Find where the given text appears and provide that cell's center as (x, y) coordinate. 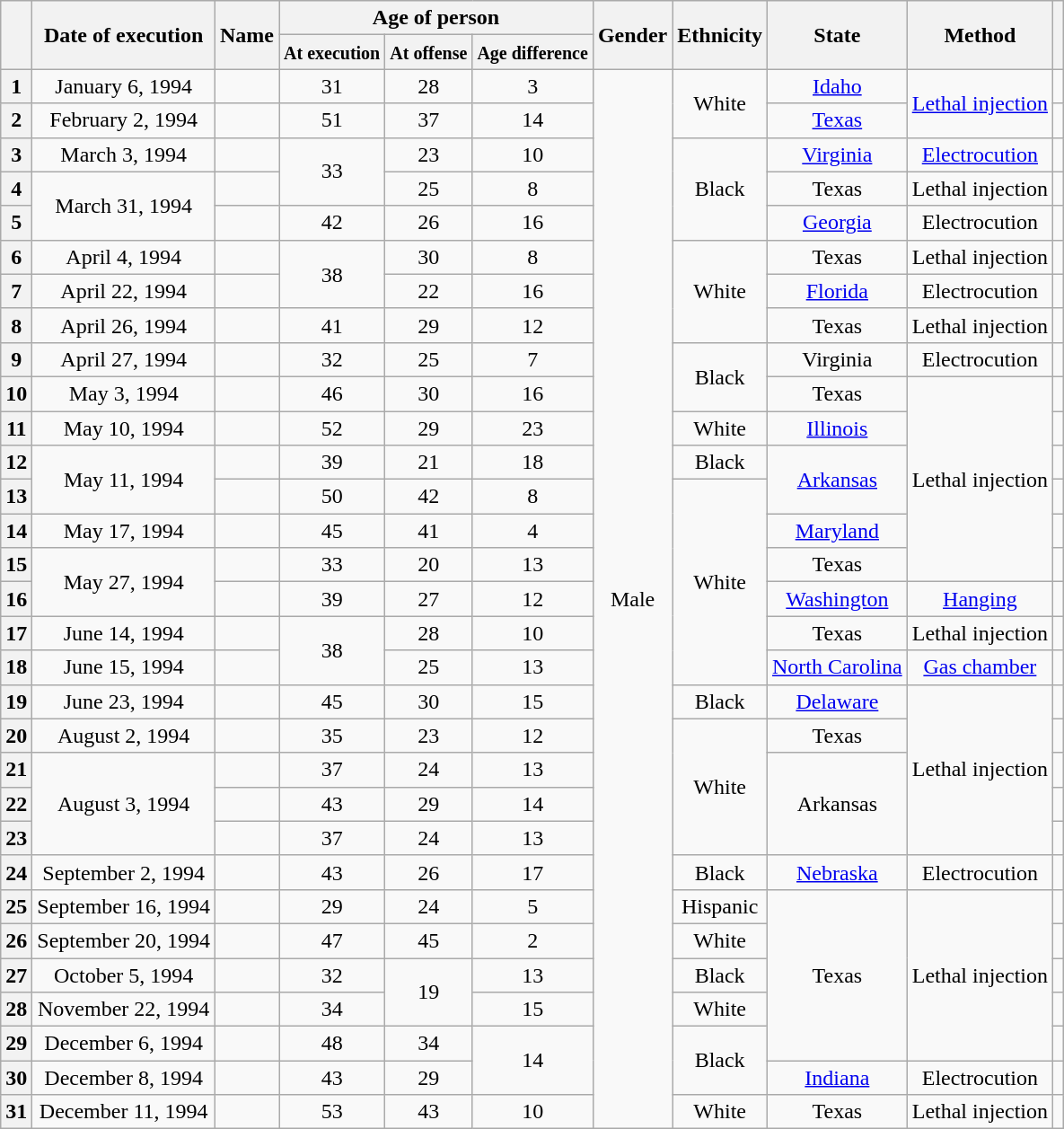
November 22, 1994 (124, 1010)
Ethnicity (720, 35)
September 2, 1994 (124, 872)
11 (16, 428)
December 11, 1994 (124, 1112)
August 3, 1994 (124, 804)
Hispanic (720, 906)
April 22, 1994 (124, 291)
52 (332, 428)
April 4, 1994 (124, 257)
53 (332, 1112)
48 (332, 1044)
September 16, 1994 (124, 906)
Illinois (838, 428)
Age difference (532, 52)
Georgia (838, 223)
9 (16, 359)
Age of person (436, 18)
At offense (429, 52)
51 (332, 120)
Idaho (838, 86)
April 26, 1994 (124, 325)
September 20, 1994 (124, 940)
35 (332, 736)
Indiana (838, 1078)
Maryland (838, 531)
May 3, 1994 (124, 393)
May 10, 1994 (124, 428)
Method (980, 35)
June 23, 1994 (124, 701)
47 (332, 940)
April 27, 1994 (124, 359)
Nebraska (838, 872)
June 14, 1994 (124, 633)
6 (16, 257)
Male (632, 599)
50 (332, 497)
December 6, 1994 (124, 1044)
March 31, 1994 (124, 206)
May 11, 1994 (124, 480)
August 2, 1994 (124, 736)
State (838, 35)
Date of execution (124, 35)
May 17, 1994 (124, 531)
Hanging (980, 599)
December 8, 1994 (124, 1078)
Gas chamber (980, 667)
Washington (838, 599)
Florida (838, 291)
May 27, 1994 (124, 582)
June 15, 1994 (124, 667)
At execution (332, 52)
Name (248, 35)
January 6, 1994 (124, 86)
March 3, 1994 (124, 154)
Delaware (838, 701)
October 5, 1994 (124, 975)
46 (332, 393)
1 (16, 86)
North Carolina (838, 667)
Gender (632, 35)
February 2, 1994 (124, 120)
